Identify which cell holds the provided text, then report its (x, y) central coordinate. 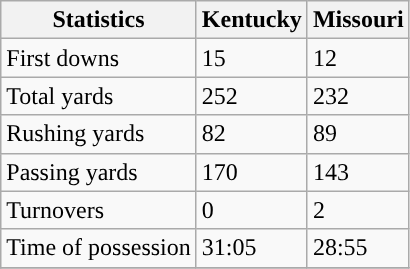
Time of possession (99, 248)
28:55 (358, 248)
Turnovers (99, 210)
Missouri (358, 20)
15 (252, 58)
Rushing yards (99, 134)
Passing yards (99, 172)
143 (358, 172)
170 (252, 172)
232 (358, 96)
12 (358, 58)
0 (252, 210)
252 (252, 96)
First downs (99, 58)
89 (358, 134)
Total yards (99, 96)
31:05 (252, 248)
Kentucky (252, 20)
Statistics (99, 20)
2 (358, 210)
82 (252, 134)
